Provide the [X, Y] coordinate of the cell's center where the given text is located.  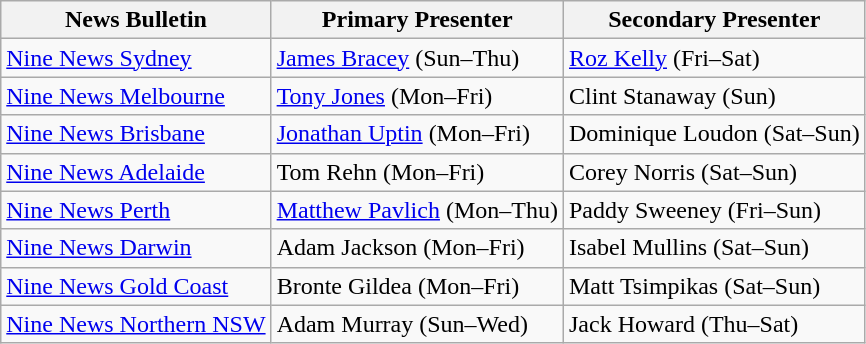
Corey Norris (Sat–Sun) [714, 172]
Adam Murray (Sun–Wed) [417, 324]
Nine News Perth [136, 210]
Nine News Adelaide [136, 172]
Paddy Sweeney (Fri–Sun) [714, 210]
Nine News Sydney [136, 58]
Nine News Gold Coast [136, 286]
Dominique Loudon (Sat–Sun) [714, 134]
Tom Rehn (Mon–Fri) [417, 172]
Clint Stanaway (Sun) [714, 96]
Nine News Darwin [136, 248]
Nine News Brisbane [136, 134]
Nine News Melbourne [136, 96]
Bronte Gildea (Mon–Fri) [417, 286]
News Bulletin [136, 20]
Nine News Northern NSW [136, 324]
Roz Kelly (Fri–Sat) [714, 58]
Jonathan Uptin (Mon–Fri) [417, 134]
James Bracey (Sun–Thu) [417, 58]
Adam Jackson (Mon–Fri) [417, 248]
Tony Jones (Mon–Fri) [417, 96]
Secondary Presenter [714, 20]
Matt Tsimpikas (Sat–Sun) [714, 286]
Matthew Pavlich (Mon–Thu) [417, 210]
Isabel Mullins (Sat–Sun) [714, 248]
Jack Howard (Thu–Sat) [714, 324]
Primary Presenter [417, 20]
